Capture the cell that displays the provided text and extract its (x, y) central coordinate. 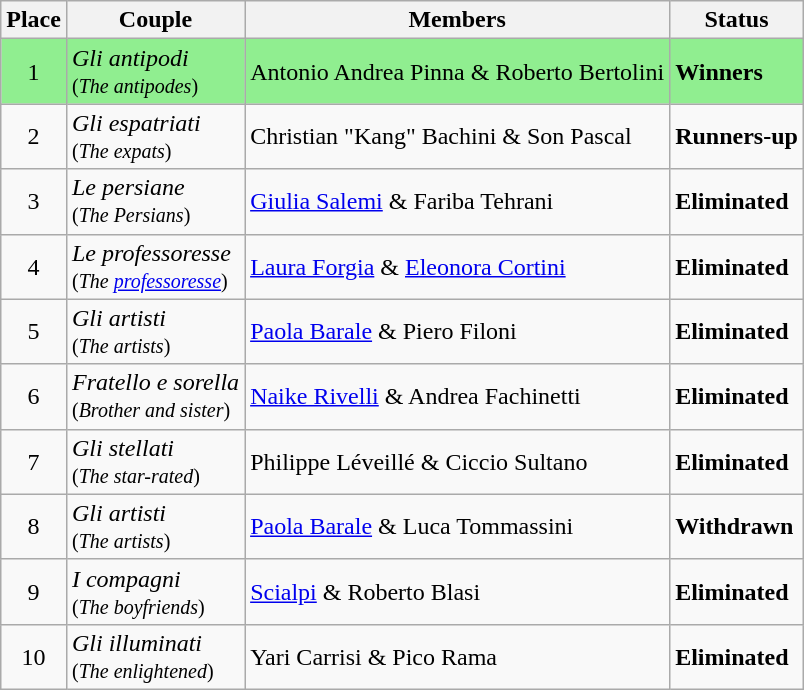
Laura Forgia & Eleonora Cortini (458, 266)
8 (34, 526)
3 (34, 202)
Gli espatriati(The expats) (155, 136)
Gli illuminati(The enlightened) (155, 656)
10 (34, 656)
Gli antipodi(The antipodes) (155, 72)
Paola Barale & Piero Filoni (458, 332)
Gli stellati(The star-rated) (155, 462)
Le persiane(The Persians) (155, 202)
Members (458, 20)
5 (34, 332)
Paola Barale & Luca Tommassini (458, 526)
Fratello e sorella(Brother and sister) (155, 396)
Withdrawn (737, 526)
2 (34, 136)
Runners-up (737, 136)
Scialpi & Roberto Blasi (458, 592)
7 (34, 462)
Giulia Salemi & Fariba Tehrani (458, 202)
4 (34, 266)
Couple (155, 20)
Antonio Andrea Pinna & Roberto Bertolini (458, 72)
Le professoresse(The professoresse) (155, 266)
Naike Rivelli & Andrea Fachinetti (458, 396)
Place (34, 20)
Yari Carrisi & Pico Rama (458, 656)
I compagni(The boyfriends) (155, 592)
Status (737, 20)
Christian "Kang" Bachini & Son Pascal (458, 136)
Philippe Léveillé & Ciccio Sultano (458, 462)
6 (34, 396)
9 (34, 592)
Winners (737, 72)
1 (34, 72)
